Provide the [x, y] coordinate of the cell's center where the given text is located.  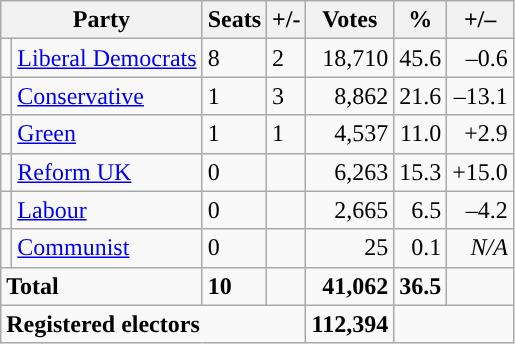
+/– [480, 20]
10 [234, 286]
18,710 [350, 58]
Reform UK [107, 172]
8 [234, 58]
–0.6 [480, 58]
Total [102, 286]
21.6 [420, 96]
Communist [107, 248]
4,537 [350, 134]
Registered electors [154, 324]
45.6 [420, 58]
2,665 [350, 210]
25 [350, 248]
112,394 [350, 324]
36.5 [420, 286]
41,062 [350, 286]
+2.9 [480, 134]
N/A [480, 248]
–13.1 [480, 96]
+15.0 [480, 172]
8,862 [350, 96]
Votes [350, 20]
11.0 [420, 134]
Conservative [107, 96]
+/- [286, 20]
2 [286, 58]
Liberal Democrats [107, 58]
Green [107, 134]
Party [102, 20]
3 [286, 96]
15.3 [420, 172]
Labour [107, 210]
% [420, 20]
6,263 [350, 172]
Seats [234, 20]
6.5 [420, 210]
0.1 [420, 248]
–4.2 [480, 210]
